Output the (X, Y) coordinate of the center of the cell containing the given text.  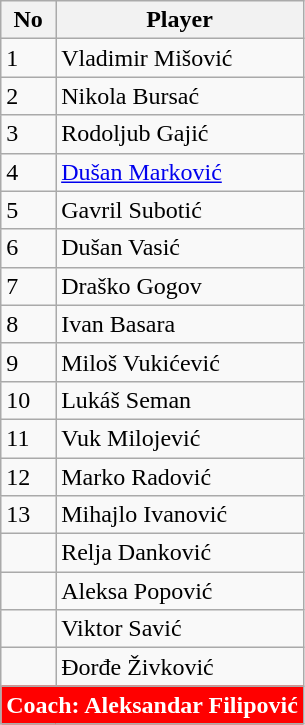
7 (28, 286)
Mihajlo Ivanović (180, 515)
Vuk Milojević (180, 438)
Coach: Aleksandar Filipović (152, 705)
Viktor Savić (180, 629)
Lukáš Seman (180, 400)
Draško Gogov (180, 286)
3 (28, 134)
Rodoljub Gajić (180, 134)
Đorđe Živković (180, 667)
12 (28, 477)
11 (28, 438)
Aleksa Popović (180, 591)
Vladimir Mišović (180, 58)
Relja Danković (180, 553)
13 (28, 515)
Player (180, 20)
Νο (28, 20)
Dušan Vasić (180, 248)
2 (28, 96)
Marko Radović (180, 477)
4 (28, 172)
Ivan Basara (180, 324)
9 (28, 362)
Dušan Marković (180, 172)
Nikola Bursać (180, 96)
8 (28, 324)
5 (28, 210)
Miloš Vukićević (180, 362)
10 (28, 400)
Gavril Subotić (180, 210)
1 (28, 58)
6 (28, 248)
